Extract the (x, y) coordinate from the center of the cell holding the provided text.  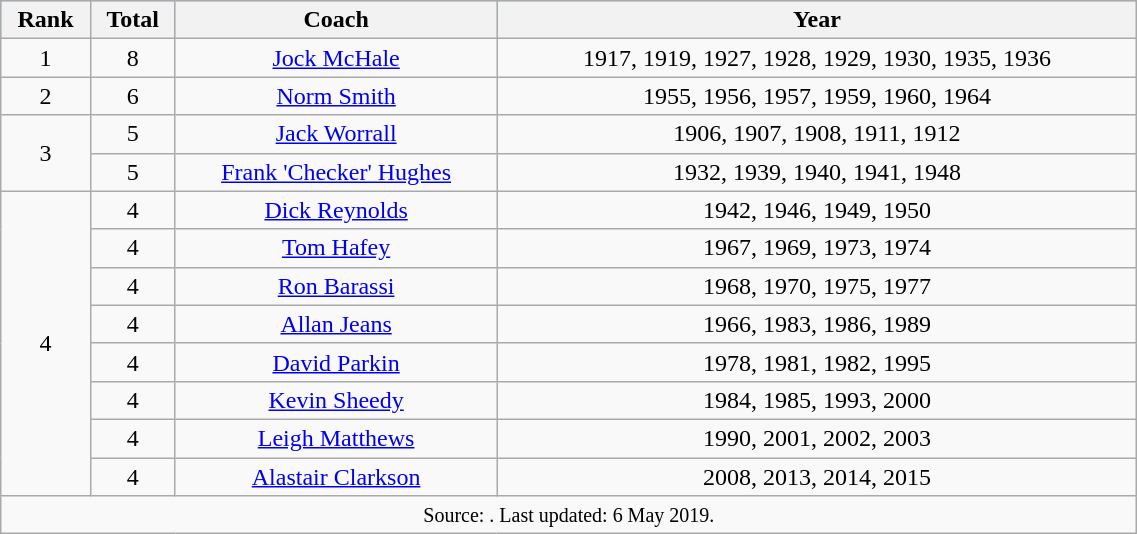
Rank (46, 20)
David Parkin (336, 362)
Source: . Last updated: 6 May 2019. (569, 515)
Year (817, 20)
Tom Hafey (336, 248)
Jock McHale (336, 58)
8 (132, 58)
1906, 1907, 1908, 1911, 1912 (817, 134)
Dick Reynolds (336, 210)
1966, 1983, 1986, 1989 (817, 324)
Leigh Matthews (336, 438)
1968, 1970, 1975, 1977 (817, 286)
1990, 2001, 2002, 2003 (817, 438)
1984, 1985, 1993, 2000 (817, 400)
3 (46, 153)
1932, 1939, 1940, 1941, 1948 (817, 172)
Frank 'Checker' Hughes (336, 172)
Coach (336, 20)
Kevin Sheedy (336, 400)
2008, 2013, 2014, 2015 (817, 477)
1955, 1956, 1957, 1959, 1960, 1964 (817, 96)
2 (46, 96)
Norm Smith (336, 96)
6 (132, 96)
Alastair Clarkson (336, 477)
1942, 1946, 1949, 1950 (817, 210)
Ron Barassi (336, 286)
Allan Jeans (336, 324)
1 (46, 58)
1978, 1981, 1982, 1995 (817, 362)
Total (132, 20)
1967, 1969, 1973, 1974 (817, 248)
1917, 1919, 1927, 1928, 1929, 1930, 1935, 1936 (817, 58)
Jack Worrall (336, 134)
